Pinpoint the cell where the given text exists, returning its (x, y) midpoint coordinate. 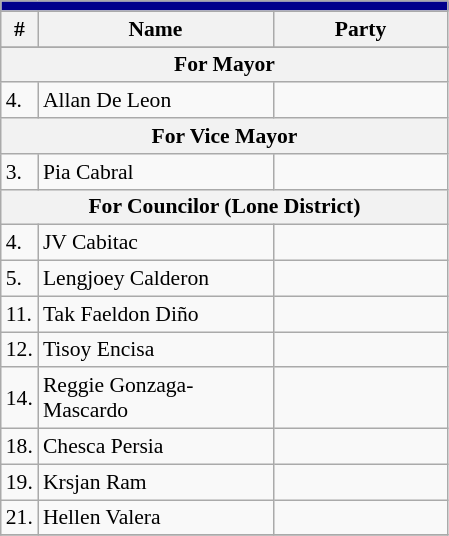
Allan De Leon (156, 101)
Party (360, 29)
Krsjan Ram (156, 482)
Chesca Persia (156, 447)
Hellen Valera (156, 518)
# (20, 29)
Tisoy Encisa (156, 350)
12. (20, 350)
Name (156, 29)
19. (20, 482)
Tak Faeldon Diño (156, 314)
Lengjoey Calderon (156, 279)
For Vice Mayor (224, 136)
For Mayor (224, 65)
21. (20, 518)
14. (20, 398)
3. (20, 172)
Pia Cabral (156, 172)
For Councilor (Lone District) (224, 207)
JV Cabitac (156, 243)
Reggie Gonzaga-Mascardo (156, 398)
11. (20, 314)
18. (20, 447)
5. (20, 279)
